Search for the cell housing the specified text and yield its [x, y] center coordinate. 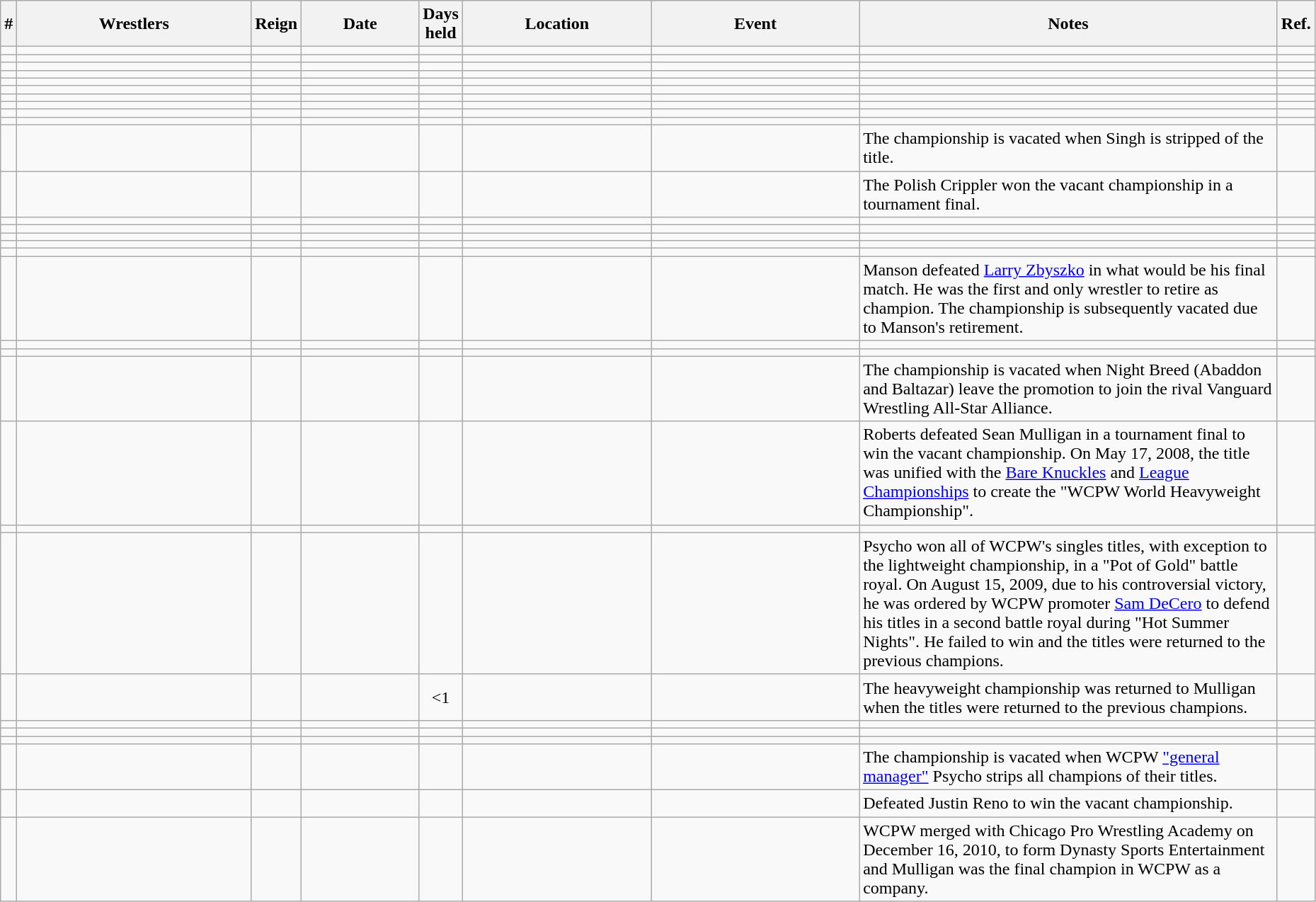
<1 [441, 697]
Defeated Justin Reno to win the vacant championship. [1069, 804]
Reign [276, 24]
Event [755, 24]
The heavyweight championship was returned to Mulligan when the titles were returned to the previous champions. [1069, 697]
The championship is vacated when Night Breed (Abaddon and Baltazar) leave the promotion to join the rival Vanguard Wrestling All-Star Alliance. [1069, 389]
The championship is vacated when WCPW "general manager" Psycho strips all champions of their titles. [1069, 767]
The championship is vacated when Singh is stripped of the title. [1069, 147]
Notes [1069, 24]
The Polish Crippler won the vacant championship in a tournament final. [1069, 194]
Date [360, 24]
Location [556, 24]
Wrestlers [135, 24]
Daysheld [441, 24]
# [8, 24]
Ref. [1295, 24]
